Pinpoint the cell where the given text exists, returning its [X, Y] midpoint coordinate. 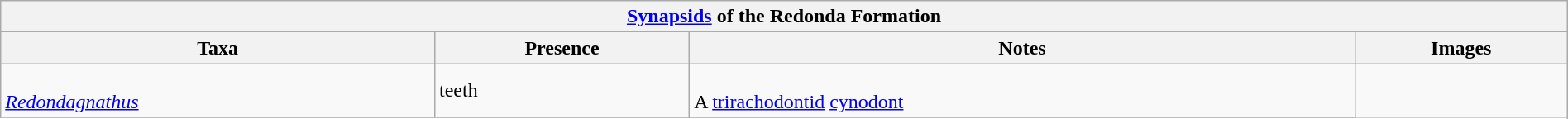
teeth [562, 91]
Presence [562, 48]
Notes [1022, 48]
A trirachodontid cynodont [1022, 91]
Taxa [218, 48]
Synapsids of the Redonda Formation [784, 17]
Redondagnathus [218, 91]
Images [1460, 48]
